Scan for the cell matching the given text and deliver its [X, Y] coordinate at center. 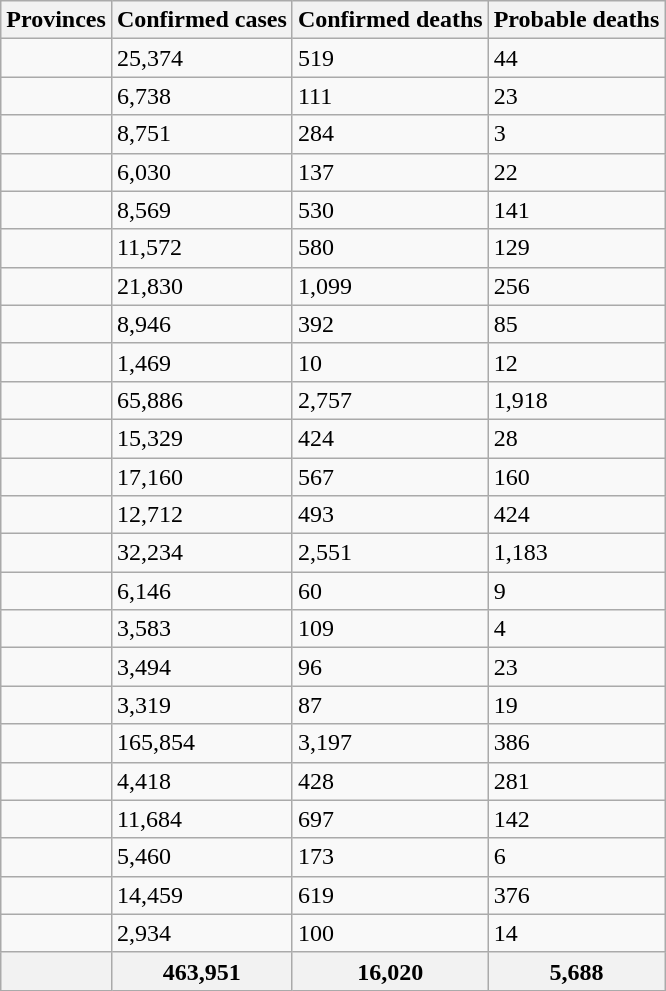
493 [390, 515]
65,886 [202, 400]
4 [576, 629]
160 [576, 477]
8,946 [202, 324]
173 [390, 857]
60 [390, 591]
2,757 [390, 400]
4,418 [202, 781]
Provinces [56, 20]
9 [576, 591]
12 [576, 362]
16,020 [390, 971]
3,583 [202, 629]
6,030 [202, 172]
256 [576, 286]
111 [390, 96]
5,460 [202, 857]
28 [576, 438]
519 [390, 58]
567 [390, 477]
6 [576, 857]
2,934 [202, 933]
2,551 [390, 553]
14,459 [202, 895]
165,854 [202, 743]
44 [576, 58]
619 [390, 895]
12,712 [202, 515]
530 [390, 210]
428 [390, 781]
96 [390, 667]
17,160 [202, 477]
137 [390, 172]
10 [390, 362]
1,183 [576, 553]
19 [576, 705]
11,684 [202, 819]
392 [390, 324]
141 [576, 210]
3,319 [202, 705]
11,572 [202, 248]
142 [576, 819]
386 [576, 743]
8,569 [202, 210]
3,197 [390, 743]
284 [390, 134]
6,738 [202, 96]
1,918 [576, 400]
5,688 [576, 971]
21,830 [202, 286]
3 [576, 134]
Confirmed cases [202, 20]
1,099 [390, 286]
Confirmed deaths [390, 20]
85 [576, 324]
109 [390, 629]
14 [576, 933]
3,494 [202, 667]
376 [576, 895]
1,469 [202, 362]
Probable deaths [576, 20]
129 [576, 248]
697 [390, 819]
8,751 [202, 134]
580 [390, 248]
100 [390, 933]
281 [576, 781]
32,234 [202, 553]
15,329 [202, 438]
87 [390, 705]
6,146 [202, 591]
463,951 [202, 971]
25,374 [202, 58]
22 [576, 172]
